Locate the cell with the specified text and output its [x, y] center coordinate. 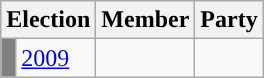
Member [146, 20]
Party [229, 20]
Election [48, 20]
2009 [56, 58]
